Detect which cell encompasses the target text, then output its [X, Y] center coordinate. 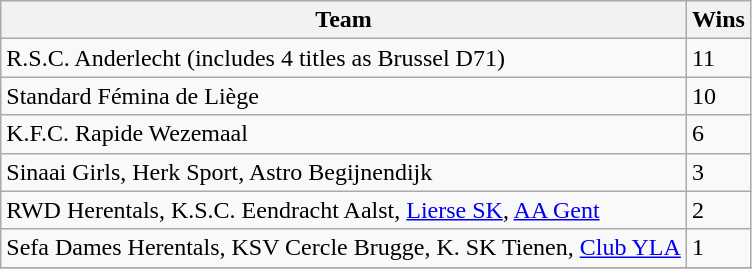
11 [718, 58]
RWD Herentals, K.S.C. Eendracht Aalst, Lierse SK, AA Gent [344, 210]
Sinaai Girls, Herk Sport, Astro Begijnendijk [344, 172]
Standard Fémina de Liège [344, 96]
K.F.C. Rapide Wezemaal [344, 134]
2 [718, 210]
Wins [718, 20]
R.S.C. Anderlecht (includes 4 titles as Brussel D71) [344, 58]
6 [718, 134]
1 [718, 248]
10 [718, 96]
Team [344, 20]
Sefa Dames Herentals, KSV Cercle Brugge, K. SK Tienen, Club YLA [344, 248]
3 [718, 172]
